For the text-containing cell, return its midpoint in (x, y) coordinate format. 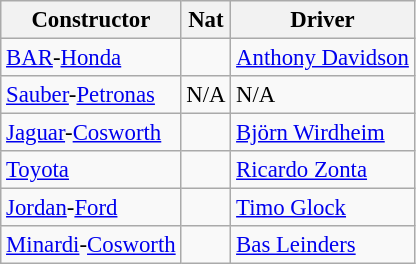
Ricardo Zonta (322, 170)
Björn Wirdheim (322, 133)
Timo Glock (322, 208)
Jordan-Ford (91, 208)
Sauber-Petronas (91, 95)
Jaguar-Cosworth (91, 133)
Toyota (91, 170)
Constructor (91, 20)
Minardi-Cosworth (91, 245)
Anthony Davidson (322, 58)
Nat (206, 20)
BAR-Honda (91, 58)
Driver (322, 20)
Bas Leinders (322, 245)
